Return the (x, y) coordinate for the center point of the cell that contains the specified text.  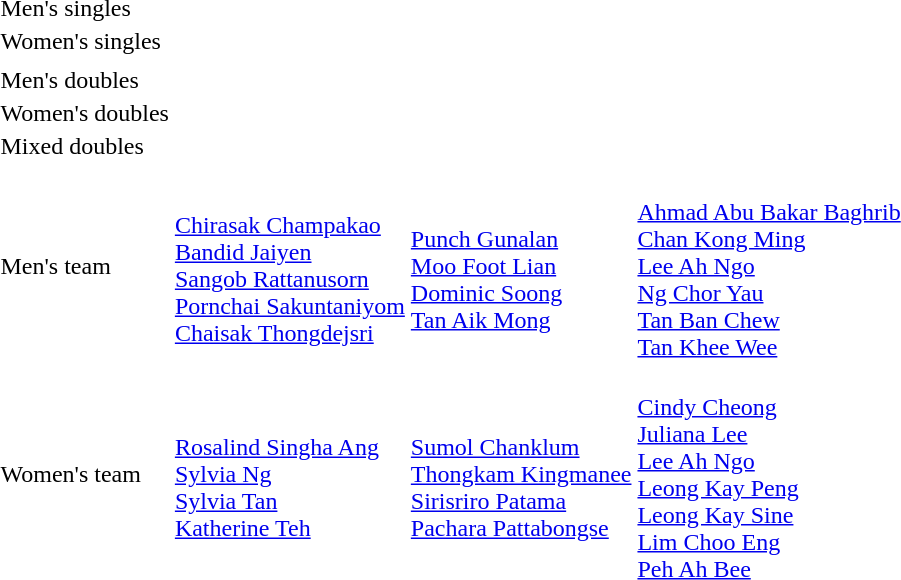
Punch GunalanMoo Foot LianDominic SoongTan Aik Mong (521, 266)
Chirasak ChampakaoBandid JaiyenSangob RattanusornPornchai SakuntaniyomChaisak Thongdejsri (290, 266)
